Locate the cell with the specified text and output its (X, Y) center coordinate. 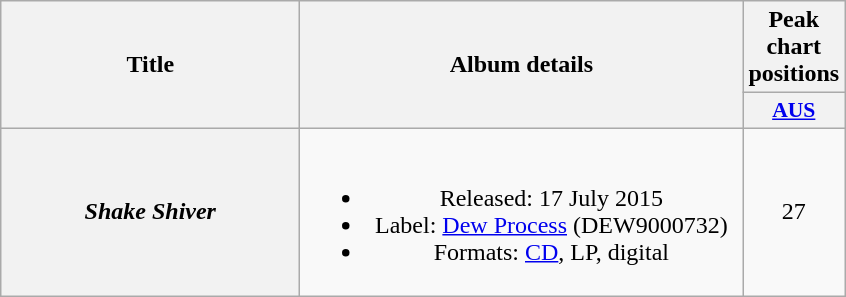
Released: 17 July 2015Label: Dew Process (DEW9000732)Formats: CD, LP, digital (522, 212)
Album details (522, 65)
AUS (794, 111)
27 (794, 212)
Shake Shiver (150, 212)
Title (150, 65)
Peak chart positions (794, 47)
